Find where the given text appears and provide that cell's center as [x, y] coordinate. 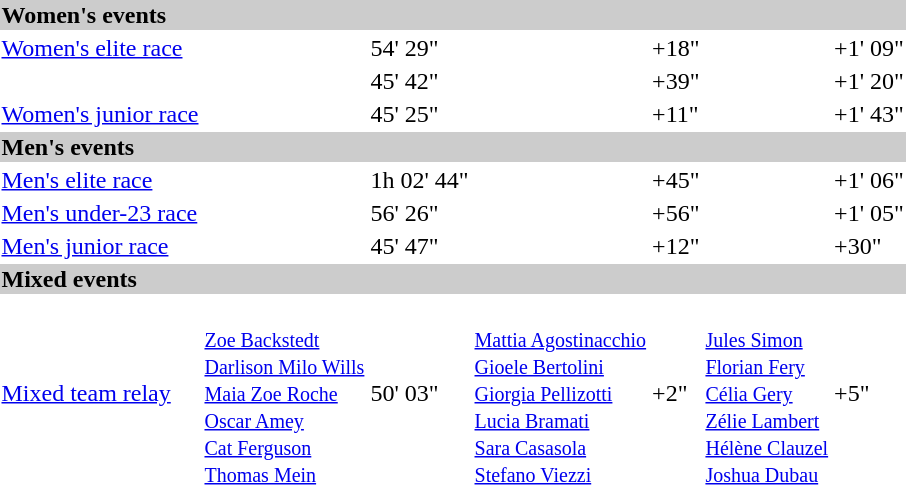
Men's junior race [100, 246]
56' 26" [420, 213]
Men's under-23 race [100, 213]
45' 42" [420, 81]
+11" [676, 114]
+1' 09" [870, 48]
Men's events [452, 147]
45' 25" [420, 114]
+39" [676, 81]
Women's elite race [100, 48]
+1' 05" [870, 213]
+18" [676, 48]
1h 02' 44" [420, 180]
Mixed events [452, 279]
+12" [676, 246]
Women's junior race [100, 114]
+1' 43" [870, 114]
54' 29" [420, 48]
+1' 06" [870, 180]
+56" [676, 213]
+30" [870, 246]
+45" [676, 180]
Women's events [452, 15]
Men's elite race [100, 180]
45' 47" [420, 246]
+1' 20" [870, 81]
